Pinpoint the cell where the given text exists, returning its [X, Y] midpoint coordinate. 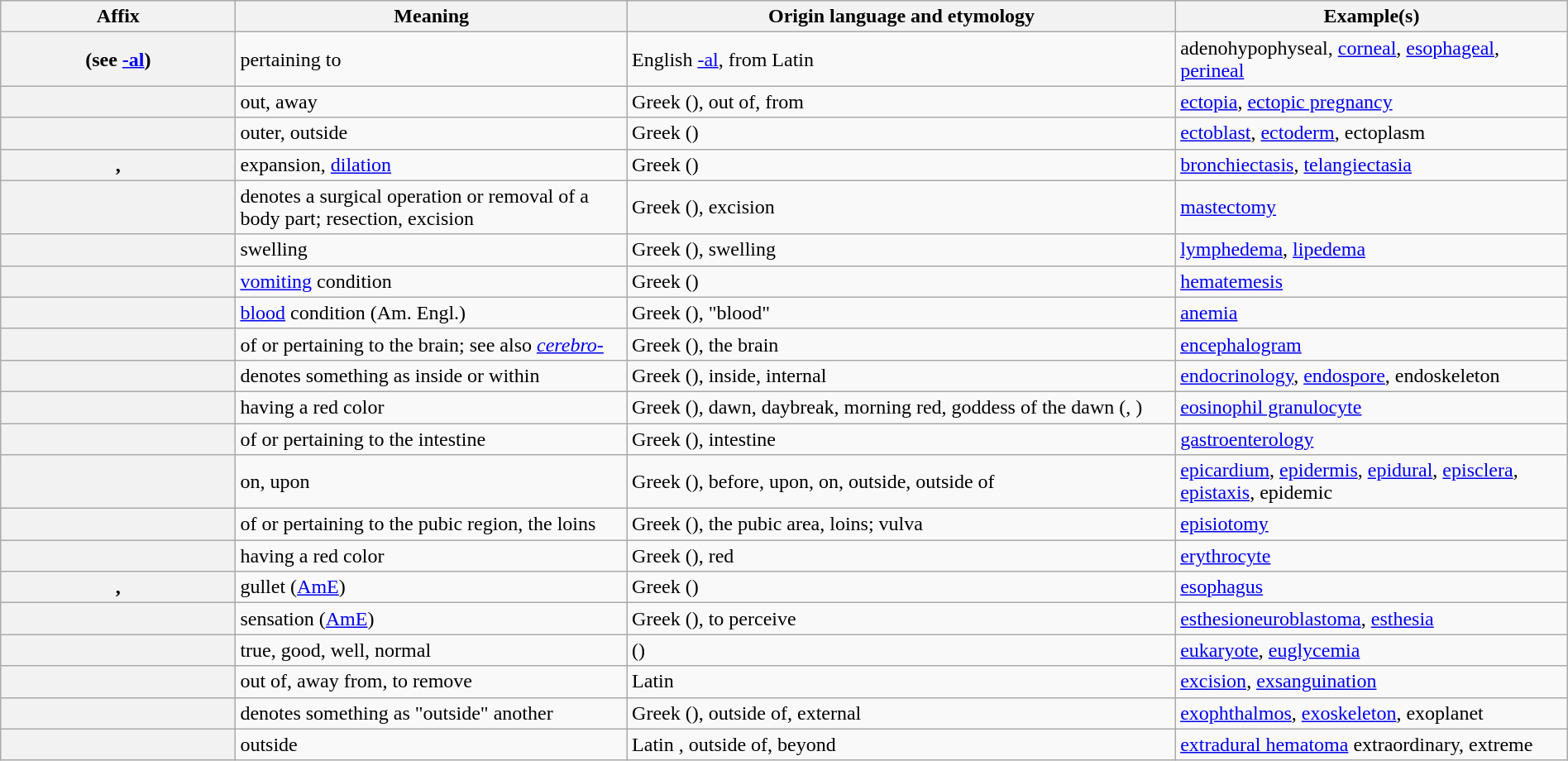
expansion, dilation [432, 165]
Greek (), out of, from [901, 102]
Example(s) [1372, 17]
Greek (), inside, internal [901, 376]
Greek (), before, upon, on, outside, outside of [901, 481]
Affix [118, 17]
denotes something as inside or within [432, 376]
of or pertaining to the intestine [432, 439]
pertaining to [432, 60]
denotes something as "outside" another [432, 713]
ectopia, ectopic pregnancy [1372, 102]
mastectomy [1372, 207]
of or pertaining to the brain; see also cerebro- [432, 344]
Latin [901, 682]
Greek (), to perceive [901, 619]
Greek (), the pubic area, loins; vulva [901, 524]
(see -al) [118, 60]
Latin , outside of, beyond [901, 744]
extradural hematoma extraordinary, extreme [1372, 744]
Greek (), red [901, 556]
hematemesis [1372, 281]
excision, exsanguination [1372, 682]
outer, outside [432, 133]
Greek (), swelling [901, 250]
exophthalmos, exoskeleton, exoplanet [1372, 713]
of or pertaining to the pubic region, the loins [432, 524]
Greek (), "blood" [901, 313]
eosinophil granulocyte [1372, 407]
gullet (AmE) [432, 587]
adenohypophyseal, corneal, esophageal, perineal [1372, 60]
on, upon [432, 481]
denotes a surgical operation or removal of a body part; resection, excision [432, 207]
esophagus [1372, 587]
bronchiectasis, telangiectasia [1372, 165]
Greek (), outside of, external [901, 713]
Greek (), intestine [901, 439]
true, good, well, normal [432, 650]
gastroenterology [1372, 439]
Meaning [432, 17]
() [901, 650]
vomiting condition [432, 281]
anemia [1372, 313]
esthesioneuroblastoma, esthesia [1372, 619]
Greek (), dawn, daybreak, morning red, goddess of the dawn (, ) [901, 407]
lymphedema, lipedema [1372, 250]
English -al, from Latin [901, 60]
erythrocyte [1372, 556]
ectoblast, ectoderm, ectoplasm [1372, 133]
blood condition (Am. Engl.) [432, 313]
eukaryote, euglycemia [1372, 650]
endocrinology, endospore, endoskeleton [1372, 376]
episiotomy [1372, 524]
swelling [432, 250]
Origin language and etymology [901, 17]
out, away [432, 102]
Greek (), excision [901, 207]
sensation (AmE) [432, 619]
out of, away from, to remove [432, 682]
Greek (), the brain [901, 344]
encephalogram [1372, 344]
outside [432, 744]
epicardium, epidermis, epidural, episclera, epistaxis, epidemic [1372, 481]
